For the text-containing cell, return its midpoint in [X, Y] coordinate format. 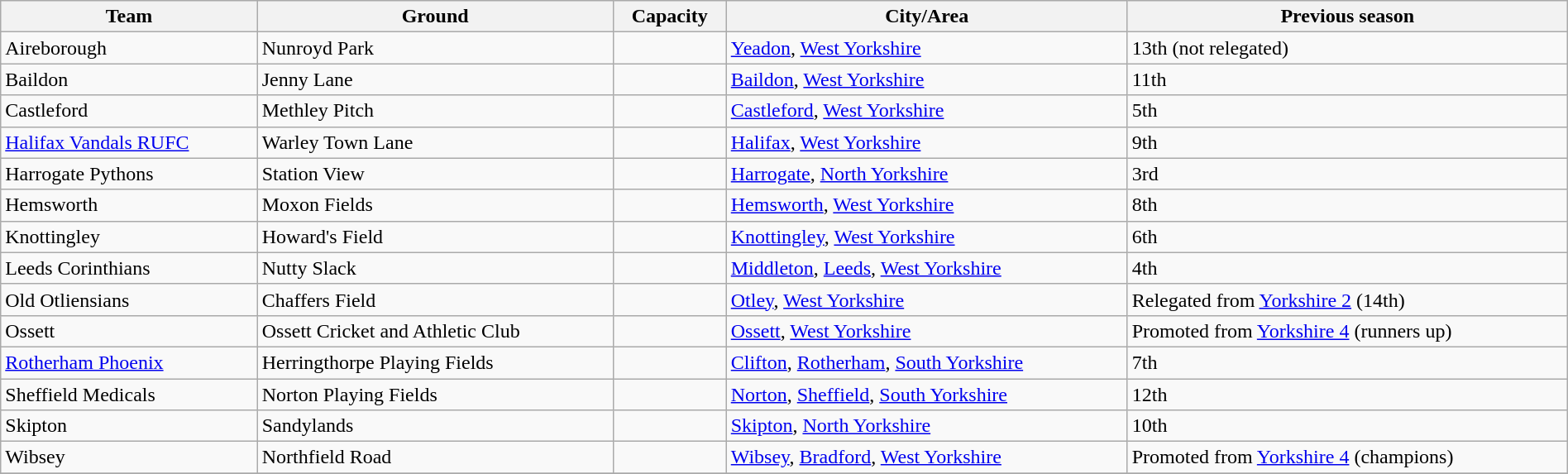
Promoted from Yorkshire 4 (champions) [1347, 457]
Hemsworth, West Yorkshire [926, 205]
Nutty Slack [435, 268]
Otley, West Yorkshire [926, 299]
Moxon Fields [435, 205]
Nunroyd Park [435, 48]
Harrogate, North Yorkshire [926, 174]
Ossett, West Yorkshire [926, 331]
Jenny Lane [435, 79]
Previous season [1347, 17]
3rd [1347, 174]
Wibsey, Bradford, West Yorkshire [926, 457]
Promoted from Yorkshire 4 (runners up) [1347, 331]
Wibsey [129, 457]
Station View [435, 174]
Halifax Vandals RUFC [129, 142]
Yeadon, West Yorkshire [926, 48]
Knottingley [129, 237]
Middleton, Leeds, West Yorkshire [926, 268]
Team [129, 17]
Old Otliensians [129, 299]
Howard's Field [435, 237]
Warley Town Lane [435, 142]
Baildon [129, 79]
8th [1347, 205]
Castleford [129, 111]
Hemsworth [129, 205]
Methley Pitch [435, 111]
6th [1347, 237]
Chaffers Field [435, 299]
10th [1347, 426]
5th [1347, 111]
11th [1347, 79]
Capacity [670, 17]
Ossett [129, 331]
Ground [435, 17]
Northfield Road [435, 457]
Aireborough [129, 48]
Leeds Corinthians [129, 268]
City/Area [926, 17]
Ossett Cricket and Athletic Club [435, 331]
Skipton [129, 426]
Rotherham Phoenix [129, 362]
Sheffield Medicals [129, 395]
Clifton, Rotherham, South Yorkshire [926, 362]
13th (not relegated) [1347, 48]
4th [1347, 268]
Baildon, West Yorkshire [926, 79]
9th [1347, 142]
Relegated from Yorkshire 2 (14th) [1347, 299]
Knottingley, West Yorkshire [926, 237]
Norton, Sheffield, South Yorkshire [926, 395]
Herringthorpe Playing Fields [435, 362]
Castleford, West Yorkshire [926, 111]
Halifax, West Yorkshire [926, 142]
Sandylands [435, 426]
7th [1347, 362]
Harrogate Pythons [129, 174]
12th [1347, 395]
Norton Playing Fields [435, 395]
Skipton, North Yorkshire [926, 426]
